Extract the [x, y] coordinate from the center of the cell holding the provided text.  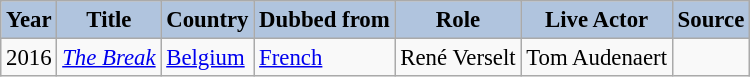
Live Actor [596, 20]
Tom Audenaert [596, 58]
Country [208, 20]
Belgium [208, 58]
The Break [109, 58]
Year [29, 20]
Dubbed from [324, 20]
Role [458, 20]
French [324, 58]
Title [109, 20]
Source [710, 20]
René Verselt [458, 58]
2016 [29, 58]
